Return the (x, y) coordinate for the center point of the cell that contains the specified text.  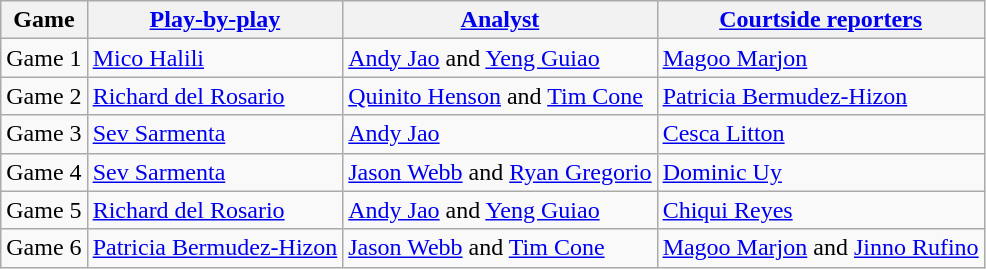
Cesca Litton (820, 134)
Jason Webb and Tim Cone (500, 248)
Courtside reporters (820, 20)
Analyst (500, 20)
Game 2 (44, 96)
Game 3 (44, 134)
Mico Halili (215, 58)
Game 6 (44, 248)
Game 5 (44, 210)
Game (44, 20)
Dominic Uy (820, 172)
Game 1 (44, 58)
Game 4 (44, 172)
Play-by-play (215, 20)
Chiqui Reyes (820, 210)
Magoo Marjon and Jinno Rufino (820, 248)
Magoo Marjon (820, 58)
Andy Jao (500, 134)
Jason Webb and Ryan Gregorio (500, 172)
Quinito Henson and Tim Cone (500, 96)
